Extract the (x, y) coordinate from the center of the cell holding the provided text.  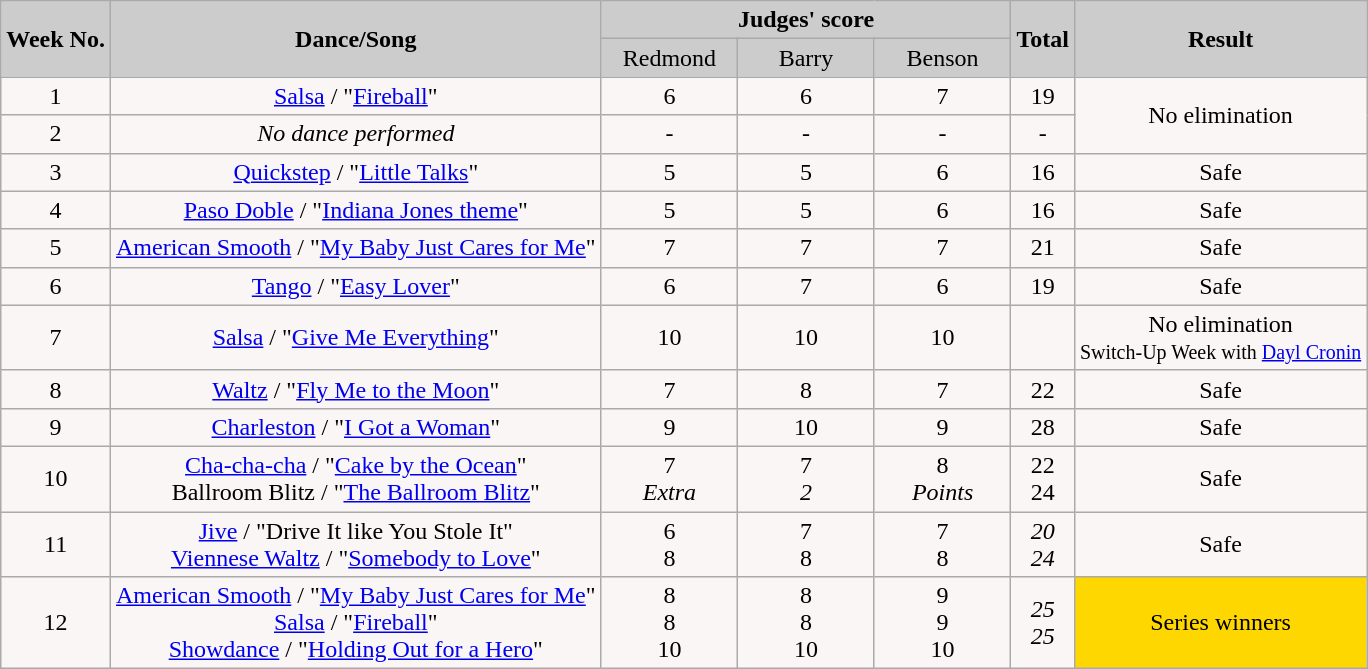
Result (1220, 39)
2 (56, 134)
72 (806, 478)
Redmond (670, 58)
Dance/Song (356, 39)
Paso Doble / "Indiana Jones theme" (356, 210)
Barry (806, 58)
Waltz / "Fly Me to the Moon" (356, 389)
Week No. (56, 39)
7Extra (670, 478)
Judges' score (806, 20)
21 (1043, 248)
4 (56, 210)
Charleston / "I Got a Woman" (356, 427)
9910 (942, 623)
American Smooth / "My Baby Just Cares for Me"Salsa / "Fireball"Showdance / "Holding Out for a Hero" (356, 623)
Salsa / "Fireball" (356, 96)
22 (1043, 389)
Total (1043, 39)
Quickstep / "Little Talks" (356, 172)
Series winners (1220, 623)
2024 (1043, 544)
No eliminationSwitch-Up Week with Dayl Cronin (1220, 338)
12 (56, 623)
28 (1043, 427)
Cha-cha-cha / "Cake by the Ocean"Ballroom Blitz / "The Ballroom Blitz" (356, 478)
Tango / "Easy Lover" (356, 286)
1 (56, 96)
8Points (942, 478)
11 (56, 544)
2224 (1043, 478)
Benson (942, 58)
No elimination (1220, 115)
American Smooth / "My Baby Just Cares for Me" (356, 248)
68 (670, 544)
Salsa / "Give Me Everything" (356, 338)
Jive / "Drive It like You Stole It"Viennese Waltz / "Somebody to Love" (356, 544)
2525 (1043, 623)
No dance performed (356, 134)
3 (56, 172)
